Locate the cell with the specified text and output its (X, Y) center coordinate. 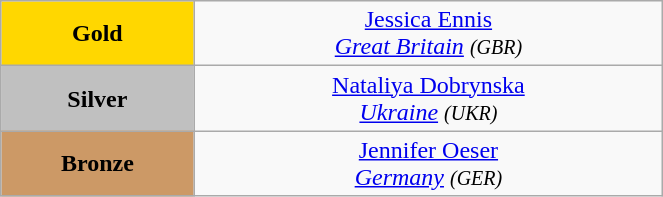
Silver (98, 98)
Gold (98, 34)
Jessica EnnisGreat Britain (GBR) (428, 34)
Jennifer OeserGermany (GER) (428, 164)
Nataliya DobrynskaUkraine (UKR) (428, 98)
Bronze (98, 164)
